Return the [X, Y] coordinate for the center point of the cell that contains the specified text.  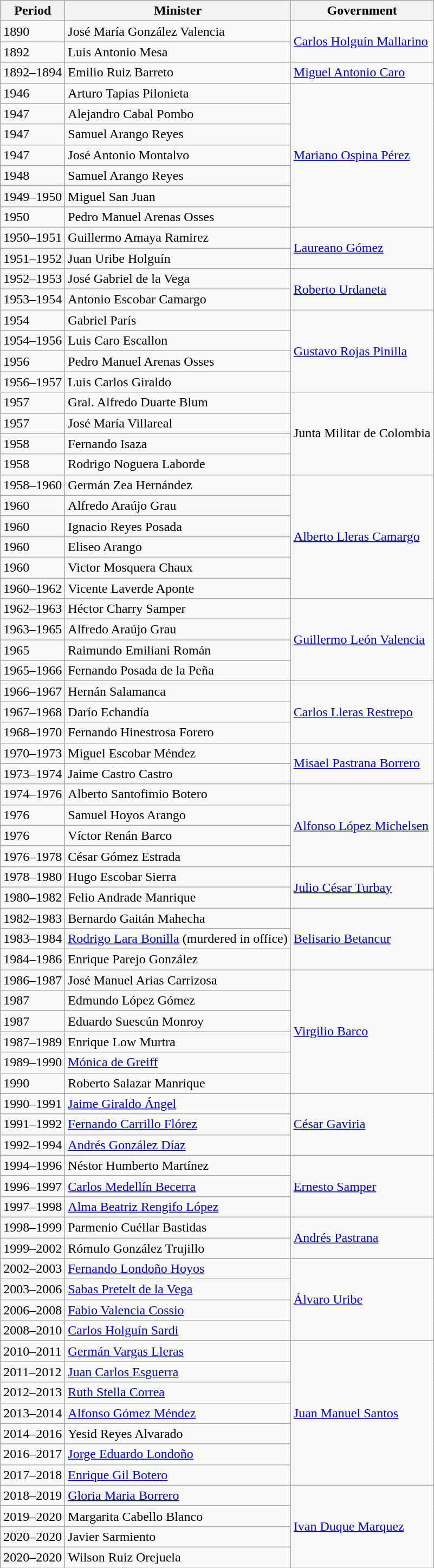
Enrique Parejo González [178, 960]
2006–2008 [33, 1310]
Emilio Ruiz Barreto [178, 73]
1892 [33, 52]
Néstor Humberto Martínez [178, 1165]
Germán Zea Hernández [178, 485]
1967–1968 [33, 712]
Ivan Duque Marquez [362, 1526]
Luis Carlos Giraldo [178, 382]
2012–2013 [33, 1392]
2017–2018 [33, 1475]
1963–1965 [33, 630]
1991–1992 [33, 1124]
1890 [33, 31]
1983–1984 [33, 939]
Bernardo Gaitán Mahecha [178, 918]
Belisario Betancur [362, 939]
1994–1996 [33, 1165]
Andrés Pastrana [362, 1237]
Ignacio Reyes Posada [178, 526]
Alfonso López Michelsen [362, 825]
Alejandro Cabal Pombo [178, 114]
1965–1966 [33, 671]
2018–2019 [33, 1495]
1996–1997 [33, 1186]
1951–1952 [33, 258]
1978–1980 [33, 877]
1973–1974 [33, 774]
1998–1999 [33, 1227]
1960–1962 [33, 588]
Misael Pastrana Borrero [362, 763]
2014–2016 [33, 1434]
Miguel San Juan [178, 196]
Antonio Escobar Camargo [178, 300]
2011–2012 [33, 1372]
César Gómez Estrada [178, 856]
José Manuel Arias Carrizosa [178, 980]
1958–1960 [33, 485]
Miguel Antonio Caro [362, 73]
Juan Carlos Esguerra [178, 1372]
César Gaviria [362, 1124]
Samuel Hoyos Arango [178, 815]
Guillermo León Valencia [362, 640]
Roberto Salazar Manrique [178, 1083]
1984–1986 [33, 960]
Miguel Escobar Méndez [178, 753]
Alberto Santofimio Botero [178, 794]
Carlos Lleras Restrepo [362, 712]
José María Villareal [178, 423]
Andrés González Díaz [178, 1145]
Alma Beatriz Rengifo López [178, 1207]
Gustavo Rojas Pinilla [362, 351]
Alfonso Gómez Méndez [178, 1413]
Fernando Hinestrosa Forero [178, 733]
Javier Sarmiento [178, 1537]
1952–1953 [33, 279]
Fabio Valencia Cossio [178, 1310]
1946 [33, 93]
Héctor Charry Samper [178, 609]
Rodrigo Lara Bonilla (murdered in office) [178, 939]
Julio César Turbay [362, 887]
1987–1989 [33, 1042]
Jaime Giraldo Ángel [178, 1104]
1982–1983 [33, 918]
1956–1957 [33, 382]
1954 [33, 320]
1892–1894 [33, 73]
1986–1987 [33, 980]
1965 [33, 650]
Álvaro Uribe [362, 1300]
Carlos Holguín Mallarino [362, 42]
1997–1998 [33, 1207]
Vicente Laverde Aponte [178, 588]
Government [362, 11]
Minister [178, 11]
Luis Caro Escallon [178, 341]
1950 [33, 217]
1992–1994 [33, 1145]
2016–2017 [33, 1454]
1974–1976 [33, 794]
2013–2014 [33, 1413]
Enrique Low Murtra [178, 1042]
Junta Militar de Colombia [362, 433]
Juan Uribe Holguín [178, 258]
Sabas Pretelt de la Vega [178, 1290]
Carlos Medellín Becerra [178, 1186]
Fernando Isaza [178, 444]
2008–2010 [33, 1331]
Ernesto Samper [362, 1186]
Hugo Escobar Sierra [178, 877]
Ruth Stella Correa [178, 1392]
Period [33, 11]
1950–1951 [33, 237]
1954–1956 [33, 341]
Jaime Castro Castro [178, 774]
1976–1978 [33, 856]
1966–1967 [33, 691]
José Gabriel de la Vega [178, 279]
Virgilio Barco [362, 1032]
1962–1963 [33, 609]
Gloria Maria Borrero [178, 1495]
Germán Vargas Lleras [178, 1351]
2010–2011 [33, 1351]
Rómulo González Trujillo [178, 1248]
1953–1954 [33, 300]
Fernando Carrillo Flórez [178, 1124]
Parmenio Cuéllar Bastidas [178, 1227]
Victor Mosquera Chaux [178, 567]
José María González Valencia [178, 31]
Gabriel París [178, 320]
1999–2002 [33, 1248]
Hernán Salamanca [178, 691]
Darío Echandía [178, 712]
Arturo Tapias Pilonieta [178, 93]
Enrique Gil Botero [178, 1475]
Fernando Londoño Hoyos [178, 1269]
1956 [33, 361]
1989–1990 [33, 1062]
Mónica de Greiff [178, 1062]
Juan Manuel Santos [362, 1413]
2002–2003 [33, 1269]
Roberto Urdaneta [362, 289]
Guillermo Amaya Ramirez [178, 237]
2019–2020 [33, 1516]
Laureano Gómez [362, 248]
Yesid Reyes Alvarado [178, 1434]
1949–1950 [33, 196]
Margarita Cabello Blanco [178, 1516]
1990–1991 [33, 1104]
Edmundo López Gómez [178, 1001]
1970–1973 [33, 753]
Eliseo Arango [178, 547]
Víctor Renán Barco [178, 835]
Carlos Holguín Sardi [178, 1331]
José Antonio Montalvo [178, 155]
Fernando Posada de la Peña [178, 671]
Felio Andrade Manrique [178, 897]
2003–2006 [33, 1290]
Luis Antonio Mesa [178, 52]
Wilson Ruiz Orejuela [178, 1557]
Raimundo Emiliani Román [178, 650]
1968–1970 [33, 733]
Eduardo Suescún Monroy [178, 1021]
Jorge Eduardo Londoño [178, 1454]
Alberto Lleras Camargo [362, 536]
1980–1982 [33, 897]
Mariano Ospina Pérez [362, 155]
1948 [33, 176]
Gral. Alfredo Duarte Blum [178, 403]
1990 [33, 1083]
Rodrigo Noguera Laborde [178, 464]
